Capture the cell that displays the provided text and extract its (X, Y) central coordinate. 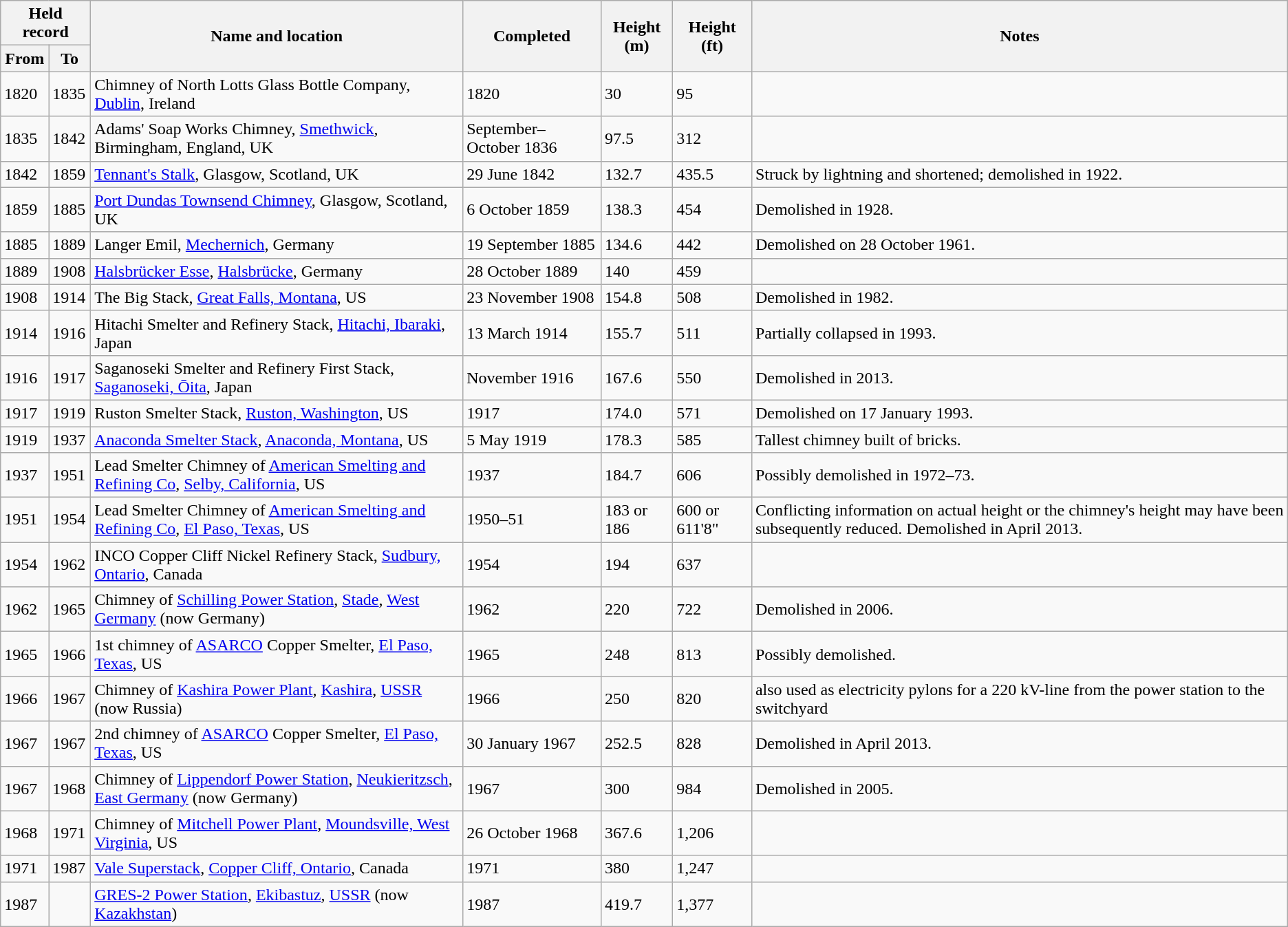
508 (713, 297)
26 October 1968 (533, 833)
Adams' Soap Works Chimney, Smethwick, Birmingham, England, UK (277, 139)
Port Dundas Townsend Chimney, Glasgow, Scotland, UK (277, 209)
2nd chimney of ASARCO Copper Smelter, El Paso, Texas, US (277, 743)
571 (713, 413)
Ruston Smelter Stack, Ruston, Washington, US (277, 413)
1st chimney of ASARCO Copper Smelter, El Paso, Texas, US (277, 654)
30 January 1967 (533, 743)
585 (713, 440)
Possibly demolished in 1972–73. (1020, 475)
5 May 1919 (533, 440)
600 or 611'8" (713, 520)
Struck by lightning and shortened; demolished in 1922. (1020, 174)
722 (713, 610)
Demolished in 2006. (1020, 610)
442 (713, 245)
250 (636, 699)
September–October 1836 (533, 139)
183 or 186 (636, 520)
Chimney of Schilling Power Station, Stade, West Germany (now Germany) (277, 610)
550 (713, 377)
300 (636, 789)
23 November 1908 (533, 297)
Anaconda Smelter Stack, Anaconda, Montana, US (277, 440)
312 (713, 139)
Vale Superstack, Copper Cliff, Ontario, Canada (277, 869)
also used as electricity pylons for a 220 kV-line from the power station to the switchyard (1020, 699)
Tennant's Stalk, Glasgow, Scotland, UK (277, 174)
637 (713, 564)
Possibly demolished. (1020, 654)
The Big Stack, Great Falls, Montana, US (277, 297)
Height (m) (636, 36)
511 (713, 333)
Halsbrücker Esse, Halsbrücke, Germany (277, 271)
6 October 1859 (533, 209)
1,247 (713, 869)
138.3 (636, 209)
178.3 (636, 440)
Conflicting information on actual height or the chimney's height may have been subsequently reduced. Demolished in April 2013. (1020, 520)
97.5 (636, 139)
419.7 (636, 904)
From (25, 58)
Demolished in 1928. (1020, 209)
Notes (1020, 36)
Name and location (277, 36)
19 September 1885 (533, 245)
248 (636, 654)
459 (713, 271)
To (70, 58)
252.5 (636, 743)
Demolished in 1982. (1020, 297)
454 (713, 209)
1,206 (713, 833)
435.5 (713, 174)
134.6 (636, 245)
GRES-2 Power Station, Ekibastuz, USSR (now Kazakhstan) (277, 904)
220 (636, 610)
140 (636, 271)
Langer Emil, Mechernich, Germany (277, 245)
Demolished on 28 October 1961. (1020, 245)
Demolished on 17 January 1993. (1020, 413)
November 1916 (533, 377)
Chimney of Kashira Power Plant, Kashira, USSR (now Russia) (277, 699)
95 (713, 94)
194 (636, 564)
132.7 (636, 174)
828 (713, 743)
984 (713, 789)
Height (ft) (713, 36)
813 (713, 654)
606 (713, 475)
Lead Smelter Chimney of American Smelting and Refining Co, El Paso, Texas, US (277, 520)
Demolished in April 2013. (1020, 743)
Partially collapsed in 1993. (1020, 333)
Saganoseki Smelter and Refinery First Stack, Saganoseki, Ōita, Japan (277, 377)
29 June 1842 (533, 174)
Chimney of Lippendorf Power Station, Neukieritzsch, East Germany (now Germany) (277, 789)
13 March 1914 (533, 333)
Chimney of Mitchell Power Plant, Moundsville, West Virginia, US (277, 833)
Held record (45, 23)
30 (636, 94)
Chimney of North Lotts Glass Bottle Company, Dublin, Ireland (277, 94)
Lead Smelter Chimney of American Smelting and Refining Co, Selby, California, US (277, 475)
Tallest chimney built of bricks. (1020, 440)
1,377 (713, 904)
Demolished in 2005. (1020, 789)
1950–51 (533, 520)
820 (713, 699)
167.6 (636, 377)
174.0 (636, 413)
Hitachi Smelter and Refinery Stack, Hitachi, Ibaraki, Japan (277, 333)
Completed (533, 36)
367.6 (636, 833)
Demolished in 2013. (1020, 377)
INCO Copper Cliff Nickel Refinery Stack, Sudbury, Ontario, Canada (277, 564)
28 October 1889 (533, 271)
380 (636, 869)
155.7 (636, 333)
154.8 (636, 297)
184.7 (636, 475)
